From the cell containing the given text, extract its center point as (x, y) coordinate. 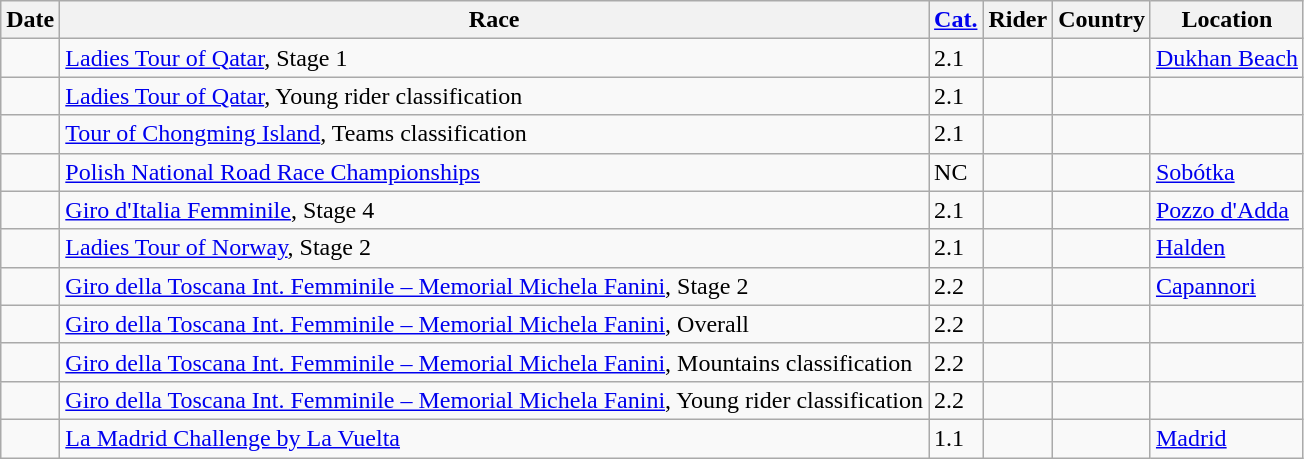
Race (494, 20)
Giro della Toscana Int. Femminile – Memorial Michela Fanini, Stage 2 (494, 286)
Ladies Tour of Norway, Stage 2 (494, 248)
La Madrid Challenge by La Vuelta (494, 438)
Rider (1018, 20)
Giro della Toscana Int. Femminile – Memorial Michela Fanini, Overall (494, 324)
Halden (1226, 248)
Country (1102, 20)
Polish National Road Race Championships (494, 172)
Giro della Toscana Int. Femminile – Memorial Michela Fanini, Young rider classification (494, 400)
Capannori (1226, 286)
Ladies Tour of Qatar, Young rider classification (494, 96)
Cat. (956, 20)
Madrid (1226, 438)
Dukhan Beach (1226, 58)
Giro d'Italia Femminile, Stage 4 (494, 210)
Date (30, 20)
Location (1226, 20)
Sobótka (1226, 172)
Giro della Toscana Int. Femminile – Memorial Michela Fanini, Mountains classification (494, 362)
NC (956, 172)
Ladies Tour of Qatar, Stage 1 (494, 58)
Tour of Chongming Island, Teams classification (494, 134)
Pozzo d'Adda (1226, 210)
1.1 (956, 438)
